Search for the cell housing the specified text and yield its [X, Y] center coordinate. 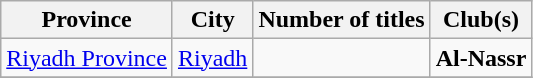
Riyadh [212, 58]
Club(s) [481, 20]
Province [87, 20]
Riyadh Province [87, 58]
Al-Nassr [481, 58]
Number of titles [342, 20]
City [212, 20]
